Determine the [X, Y] coordinate at the center of the cell enclosing the given text.  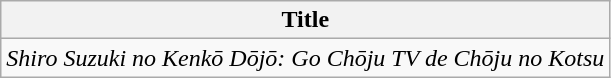
Shiro Suzuki no Kenkō Dōjō: Go Chōju TV de Chōju no Kotsu [306, 58]
Title [306, 20]
